Identify which cell holds the provided text, then report its (X, Y) central coordinate. 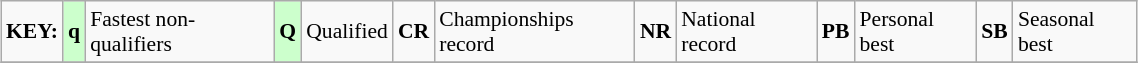
q (74, 32)
Seasonal best (1075, 32)
Qualified (347, 32)
PB (836, 32)
SB (994, 32)
National record (746, 32)
Championships record (534, 32)
NR (656, 32)
KEY: (32, 32)
Fastest non-qualifiers (180, 32)
CR (414, 32)
Personal best (916, 32)
Q (288, 32)
